Provide the [x, y] coordinate of the cell's center where the given text is located.  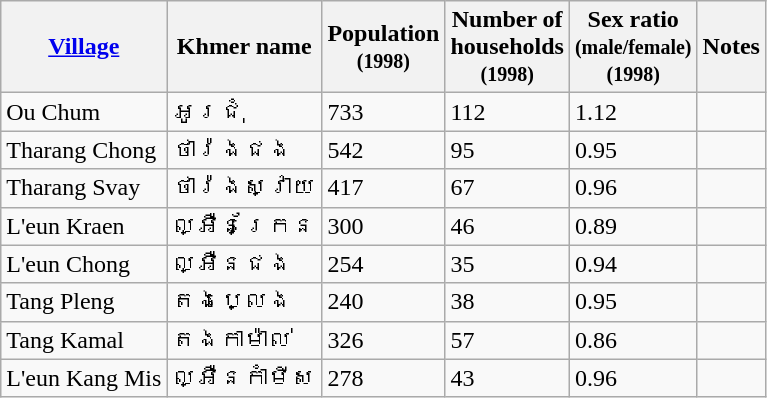
Khmer name [244, 47]
Ou Chum [84, 112]
240 [384, 302]
254 [384, 264]
57 [507, 340]
ល្អឺនកាំមីស [244, 378]
L'eun Kraen [84, 226]
0.89 [633, 226]
L'eun Kang Mis [84, 378]
278 [384, 378]
67 [507, 188]
អូរជុំ [244, 112]
Tharang Chong [84, 150]
542 [384, 150]
ល្អឺនក្រែន [244, 226]
733 [384, 112]
Number ofhouseholds(1998) [507, 47]
Notes [731, 47]
Tang Pleng [84, 302]
35 [507, 264]
46 [507, 226]
95 [507, 150]
1.12 [633, 112]
38 [507, 302]
0.86 [633, 340]
តងកាម៉ាល់ [244, 340]
300 [384, 226]
ថារ៉ងស្វាយ [244, 188]
Tang Kamal [84, 340]
Village [84, 47]
Tharang Svay [84, 188]
Population(1998) [384, 47]
43 [507, 378]
326 [384, 340]
ថារ៉ងជង [244, 150]
L'eun Chong [84, 264]
112 [507, 112]
417 [384, 188]
តងប្លេង [244, 302]
ល្អឺនជង [244, 264]
0.94 [633, 264]
Sex ratio(male/female)(1998) [633, 47]
